Capture the cell that displays the provided text and extract its (x, y) central coordinate. 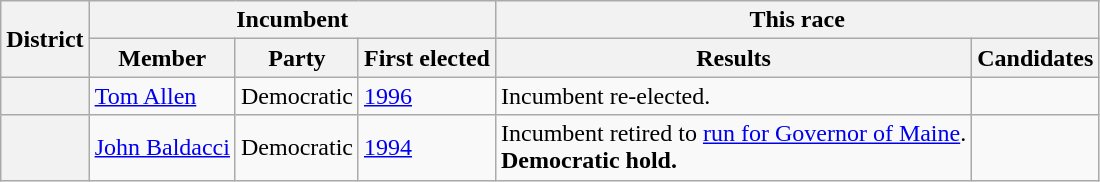
Party (296, 58)
John Baldacci (162, 148)
1996 (426, 96)
First elected (426, 58)
Tom Allen (162, 96)
Candidates (1036, 58)
Incumbent retired to run for Governor of Maine.Democratic hold. (733, 148)
Member (162, 58)
District (45, 39)
Incumbent (292, 20)
Results (733, 58)
1994 (426, 148)
This race (796, 20)
Incumbent re-elected. (733, 96)
